Return the [x, y] coordinate for the center point of the cell that contains the specified text.  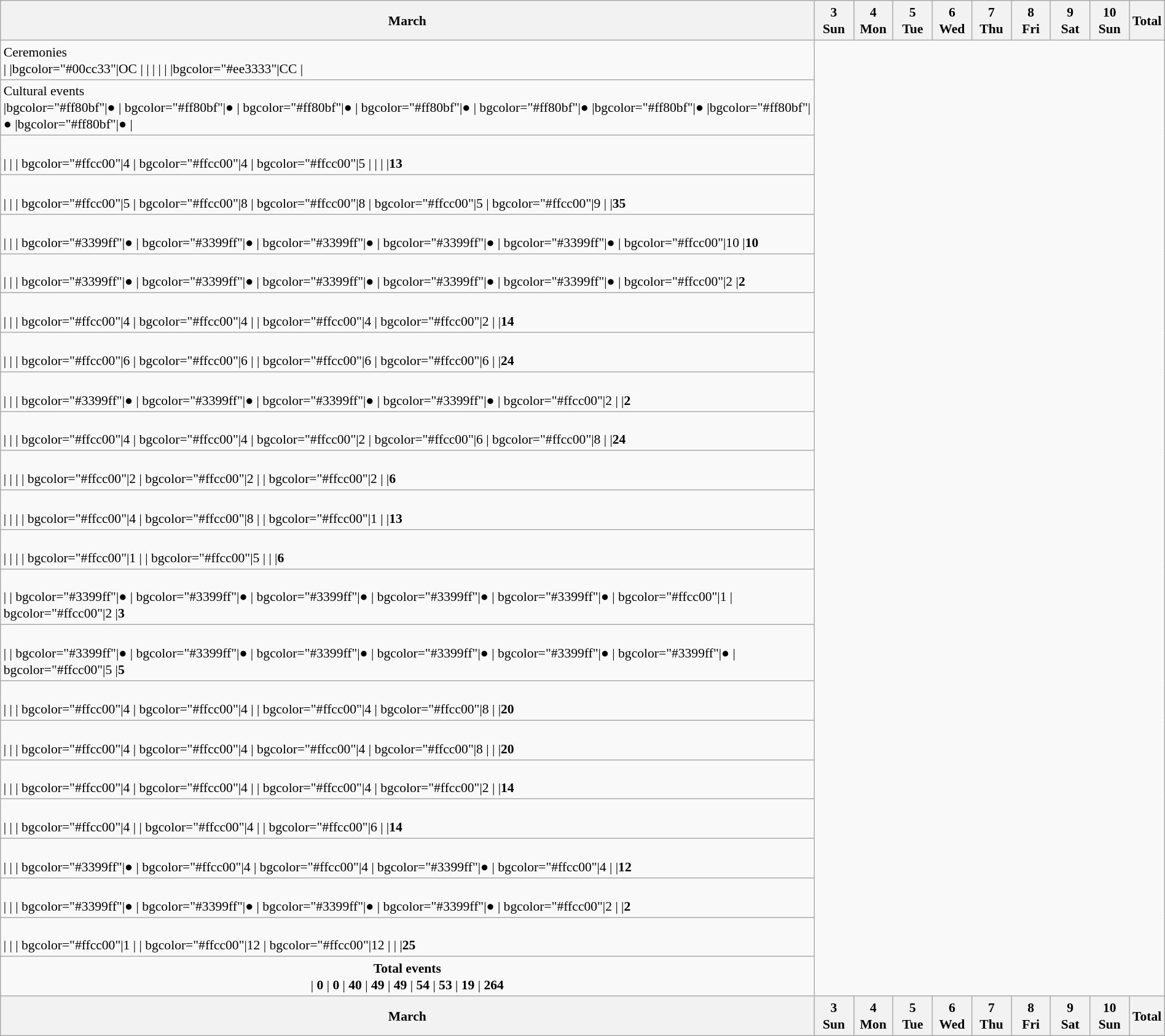
| | | bgcolor="#ffcc00"|4 | bgcolor="#ffcc00"|4 | bgcolor="#ffcc00"|5 | | | |13 [407, 155]
| | | | bgcolor="#ffcc00"|2 | bgcolor="#ffcc00"|2 | | bgcolor="#ffcc00"|2 | |6 [407, 470]
Ceremonies| |bgcolor="#00cc33"|OC | | | | | |bgcolor="#ee3333"|CC | [407, 60]
Total events| 0 | 0 | 40 | 49 | 49 | 54 | 53 | 19 | 264 [407, 976]
| | | bgcolor="#3399ff"|● | bgcolor="#3399ff"|● | bgcolor="#3399ff"|● | bgcolor="#3399ff"|● | bgcolor="#3399ff"|● | bgcolor="#ffcc00"|10 |10 [407, 233]
| | | bgcolor="#ffcc00"|4 | bgcolor="#ffcc00"|4 | | bgcolor="#ffcc00"|4 | bgcolor="#ffcc00"|8 | |20 [407, 700]
| | | | bgcolor="#ffcc00"|1 | | bgcolor="#ffcc00"|5 | | |6 [407, 549]
| | | bgcolor="#ffcc00"|4 | bgcolor="#ffcc00"|4 | bgcolor="#ffcc00"|2 | bgcolor="#ffcc00"|6 | bgcolor="#ffcc00"|8 | |24 [407, 431]
| | | bgcolor="#ffcc00"|5 | bgcolor="#ffcc00"|8 | bgcolor="#ffcc00"|8 | bgcolor="#ffcc00"|5 | bgcolor="#ffcc00"|9 | |35 [407, 194]
| | | bgcolor="#3399ff"|● | bgcolor="#3399ff"|● | bgcolor="#3399ff"|● | bgcolor="#3399ff"|● | bgcolor="#3399ff"|● | bgcolor="#ffcc00"|2 |2 [407, 273]
| | | bgcolor="#ffcc00"|4 | | bgcolor="#ffcc00"|4 | | bgcolor="#ffcc00"|6 | |14 [407, 818]
| | | bgcolor="#ffcc00"|6 | bgcolor="#ffcc00"|6 | | bgcolor="#ffcc00"|6 | bgcolor="#ffcc00"|6 | |24 [407, 352]
| | | bgcolor="#3399ff"|● | bgcolor="#ffcc00"|4 | bgcolor="#ffcc00"|4 | bgcolor="#3399ff"|● | bgcolor="#ffcc00"|4 | |12 [407, 858]
| | | bgcolor="#ffcc00"|1 | | bgcolor="#ffcc00"|12 | bgcolor="#ffcc00"|12 | | |25 [407, 936]
| | | bgcolor="#ffcc00"|4 | bgcolor="#ffcc00"|4 | bgcolor="#ffcc00"|4 | bgcolor="#ffcc00"|8 | | |20 [407, 740]
| | | | bgcolor="#ffcc00"|4 | bgcolor="#ffcc00"|8 | | bgcolor="#ffcc00"|1 | |13 [407, 509]
